Determine the (x, y) coordinate at the center of the cell enclosing the given text.  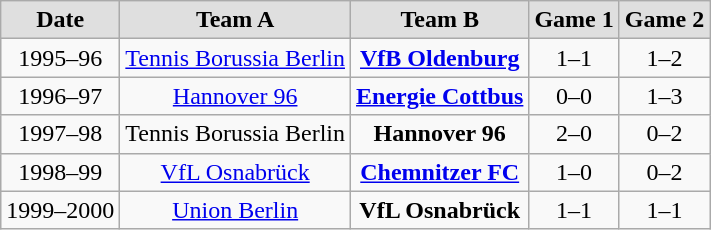
Team A (236, 20)
VfB Oldenburg (440, 58)
1–0 (574, 172)
Game 2 (664, 20)
Energie Cottbus (440, 96)
Chemnitzer FC (440, 172)
Team B (440, 20)
2–0 (574, 134)
1995–96 (60, 58)
Union Berlin (236, 210)
1–2 (664, 58)
1996–97 (60, 96)
Game 1 (574, 20)
1999–2000 (60, 210)
1–3 (664, 96)
0–0 (574, 96)
Date (60, 20)
1997–98 (60, 134)
1998–99 (60, 172)
